Capture the cell that displays the provided text and extract its [x, y] central coordinate. 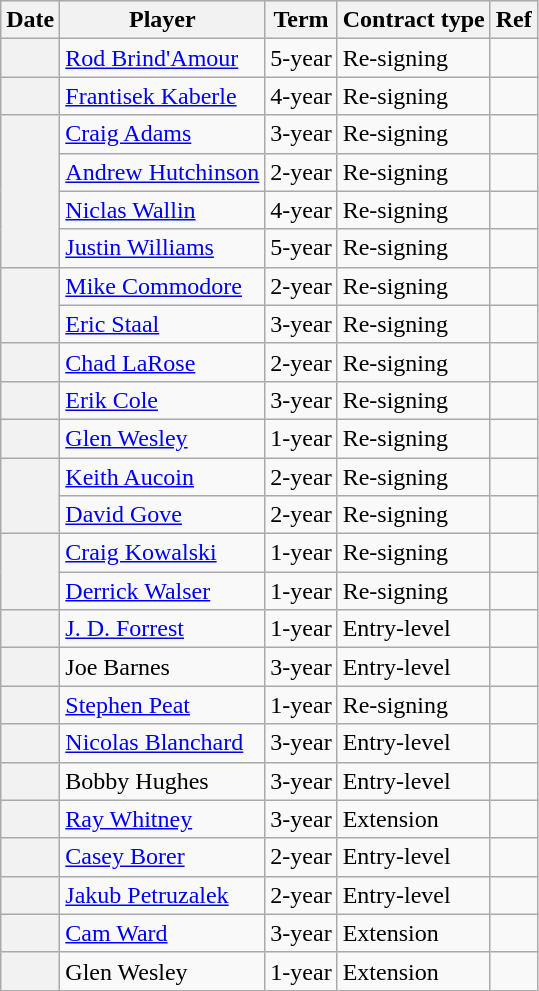
Ref [514, 20]
Craig Kowalski [162, 553]
J. D. Forrest [162, 629]
Date [30, 20]
Ray Whitney [162, 819]
Erik Cole [162, 400]
Eric Staal [162, 324]
Mike Commodore [162, 286]
Frantisek Kaberle [162, 96]
Rod Brind'Amour [162, 58]
Derrick Walser [162, 591]
Player [162, 20]
Nicolas Blanchard [162, 743]
Chad LaRose [162, 362]
Cam Ward [162, 933]
Andrew Hutchinson [162, 172]
Casey Borer [162, 857]
Craig Adams [162, 134]
Stephen Peat [162, 705]
Term [301, 20]
Contract type [414, 20]
Justin Williams [162, 248]
Keith Aucoin [162, 477]
Niclas Wallin [162, 210]
David Gove [162, 515]
Jakub Petruzalek [162, 895]
Bobby Hughes [162, 781]
Joe Barnes [162, 667]
